Extract the (x, y) coordinate from the center of the cell holding the provided text.  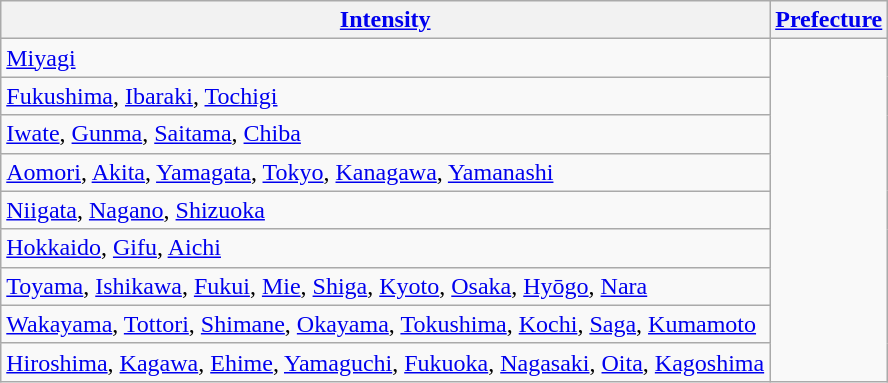
Toyama, Ishikawa, Fukui, Mie, Shiga, Kyoto, Osaka, Hyōgo, Nara (386, 286)
Iwate, Gunma, Saitama, Chiba (386, 134)
Prefecture (829, 20)
Fukushima, Ibaraki, Tochigi (386, 96)
Niigata, Nagano, Shizuoka (386, 210)
Hokkaido, Gifu, Aichi (386, 248)
Wakayama, Tottori, Shimane, Okayama, Tokushima, Kochi, Saga, Kumamoto (386, 324)
Aomori, Akita, Yamagata, Tokyo, Kanagawa, Yamanashi (386, 172)
Miyagi (386, 58)
Hiroshima, Kagawa, Ehime, Yamaguchi, Fukuoka, Nagasaki, Oita, Kagoshima (386, 362)
Intensity (386, 20)
